Scan for the cell matching the given text and deliver its (X, Y) coordinate at center. 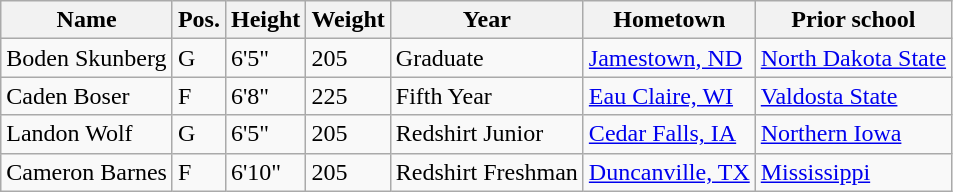
Weight (348, 20)
Pos. (198, 20)
Mississippi (853, 172)
Duncanville, TX (669, 172)
225 (348, 96)
Caden Boser (87, 96)
Height (265, 20)
Cedar Falls, IA (669, 134)
Year (486, 20)
6'8" (265, 96)
Jamestown, ND (669, 58)
Eau Claire, WI (669, 96)
Name (87, 20)
North Dakota State (853, 58)
Landon Wolf (87, 134)
Valdosta State (853, 96)
Redshirt Junior (486, 134)
Hometown (669, 20)
Boden Skunberg (87, 58)
Northern Iowa (853, 134)
Redshirt Freshman (486, 172)
Fifth Year (486, 96)
Graduate (486, 58)
6'10" (265, 172)
Cameron Barnes (87, 172)
Prior school (853, 20)
